Return the (x, y) coordinate for the center point of the cell that contains the specified text.  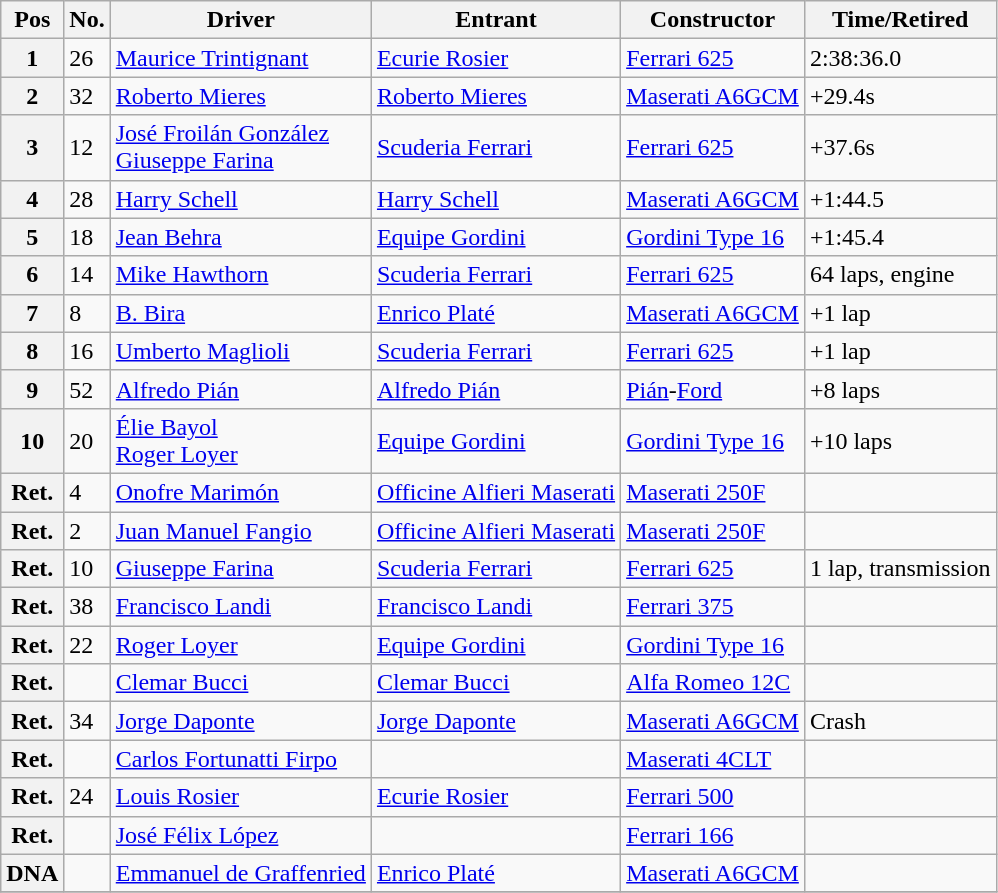
+37.6s (900, 148)
38 (87, 607)
3 (32, 148)
Jean Behra (240, 237)
16 (87, 351)
Maurice Trintignant (240, 58)
Ferrari 166 (713, 835)
6 (32, 275)
12 (87, 148)
Alfa Romeo 12C (713, 683)
64 laps, engine (900, 275)
Crash (900, 721)
+29.4s (900, 96)
20 (87, 440)
Onofre Marimón (240, 492)
26 (87, 58)
Pos (32, 20)
+1:44.5 (900, 199)
28 (87, 199)
Driver (240, 20)
2:38:36.0 (900, 58)
Ferrari 375 (713, 607)
Louis Rosier (240, 797)
+8 laps (900, 389)
Mike Hawthorn (240, 275)
+1:45.4 (900, 237)
Roger Loyer (240, 645)
9 (32, 389)
34 (87, 721)
24 (87, 797)
Umberto Maglioli (240, 351)
52 (87, 389)
7 (32, 313)
Emmanuel de Graffenried (240, 873)
Ferrari 500 (713, 797)
Entrant (496, 20)
1 lap, transmission (900, 569)
B. Bira (240, 313)
Élie Bayol Roger Loyer (240, 440)
Giuseppe Farina (240, 569)
22 (87, 645)
Maserati 4CLT (713, 759)
14 (87, 275)
+10 laps (900, 440)
Carlos Fortunatti Firpo (240, 759)
18 (87, 237)
Constructor (713, 20)
No. (87, 20)
José Félix López (240, 835)
Juan Manuel Fangio (240, 531)
DNA (32, 873)
Time/Retired (900, 20)
Pián-Ford (713, 389)
José Froilán González Giuseppe Farina (240, 148)
32 (87, 96)
1 (32, 58)
5 (32, 237)
